Identify which cell holds the provided text, then report its (X, Y) central coordinate. 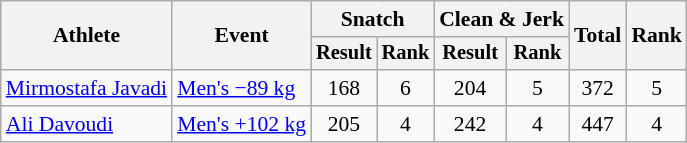
242 (470, 124)
Snatch (372, 19)
Total (598, 36)
204 (470, 88)
Event (242, 36)
Athlete (86, 36)
447 (598, 124)
205 (344, 124)
Men's −89 kg (242, 88)
Men's +102 kg (242, 124)
372 (598, 88)
6 (406, 88)
168 (344, 88)
Clean & Jerk (502, 19)
Mirmostafa Javadi (86, 88)
Ali Davoudi (86, 124)
